Return the [x, y] coordinate for the center point of the cell that contains the specified text.  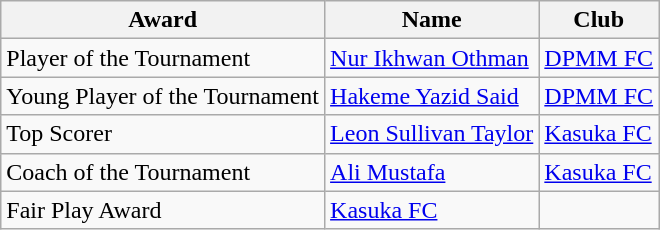
Award [163, 20]
Player of the Tournament [163, 58]
Ali Mustafa [432, 172]
Hakeme Yazid Said [432, 96]
Nur Ikhwan Othman [432, 58]
Leon Sullivan Taylor [432, 134]
Fair Play Award [163, 210]
Club [599, 20]
Top Scorer [163, 134]
Young Player of the Tournament [163, 96]
Name [432, 20]
Coach of the Tournament [163, 172]
